Detect which cell encompasses the target text, then output its (X, Y) center coordinate. 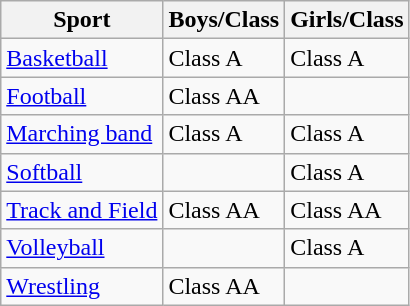
Girls/Class (347, 20)
Marching band (82, 134)
Volleyball (82, 248)
Softball (82, 172)
Track and Field (82, 210)
Basketball (82, 58)
Sport (82, 20)
Football (82, 96)
Boys/Class (224, 20)
Wrestling (82, 286)
